Find where the given text appears and provide that cell's center as (x, y) coordinate. 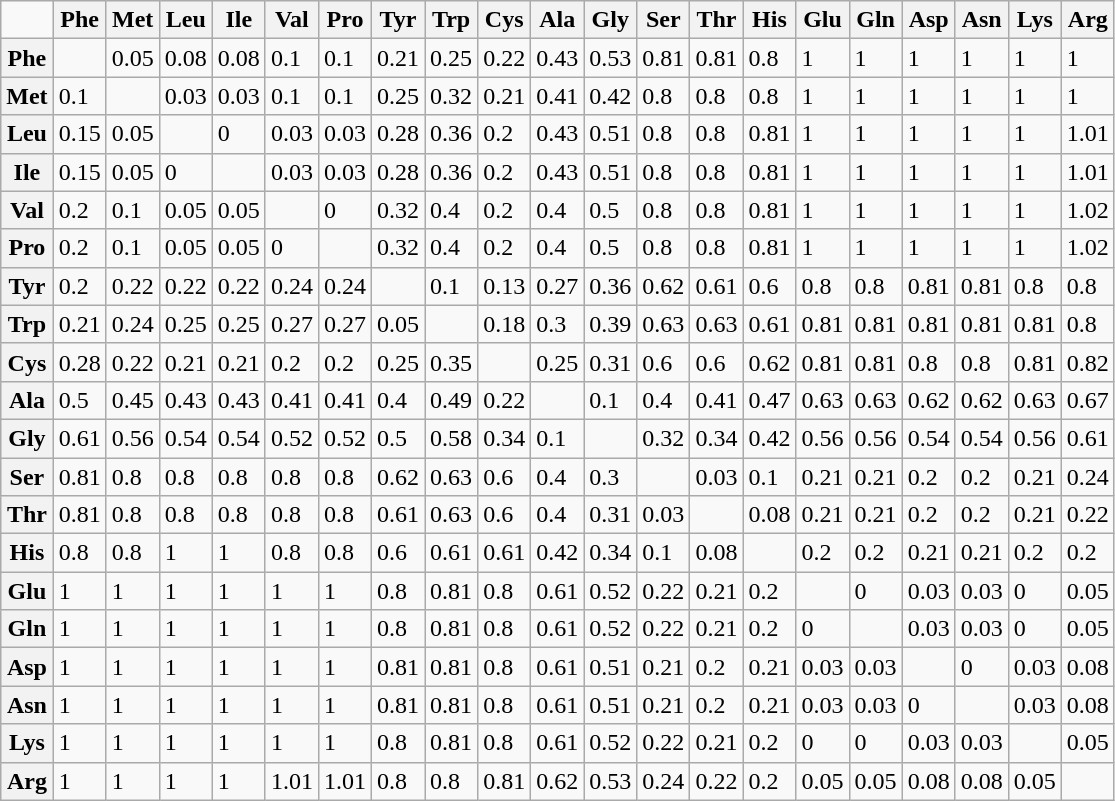
0.45 (132, 400)
0.82 (1088, 362)
0.58 (452, 438)
0.67 (1088, 400)
0.35 (452, 362)
0.18 (504, 324)
0.49 (452, 400)
0.47 (770, 400)
0.39 (610, 324)
0.13 (504, 286)
